Output the [X, Y] coordinate of the center of the cell containing the given text.  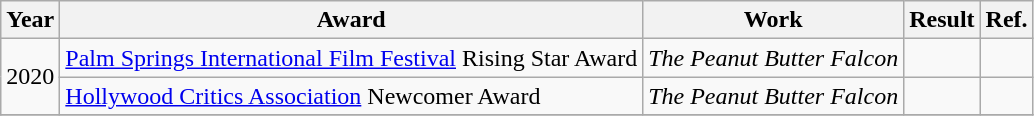
Ref. [1006, 20]
Year [30, 20]
Result [942, 20]
2020 [30, 77]
Palm Springs International Film Festival Rising Star Award [352, 58]
Work [774, 20]
Hollywood Critics Association Newcomer Award [352, 96]
Award [352, 20]
